Pinpoint the cell where the given text exists, returning its [X, Y] midpoint coordinate. 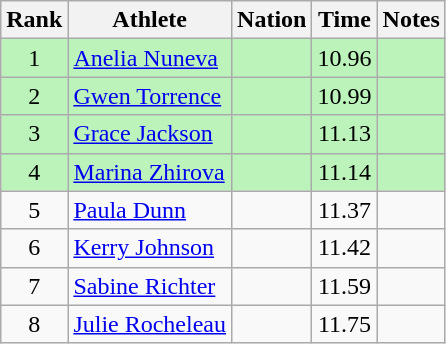
11.14 [344, 172]
3 [34, 134]
Nation [272, 20]
Athlete [150, 20]
Marina Zhirova [150, 172]
4 [34, 172]
Sabine Richter [150, 286]
2 [34, 96]
7 [34, 286]
11.59 [344, 286]
10.96 [344, 58]
Gwen Torrence [150, 96]
Paula Dunn [150, 210]
11.13 [344, 134]
Julie Rocheleau [150, 324]
6 [34, 248]
1 [34, 58]
11.75 [344, 324]
11.42 [344, 248]
Time [344, 20]
Anelia Nuneva [150, 58]
8 [34, 324]
5 [34, 210]
Grace Jackson [150, 134]
Notes [411, 20]
Kerry Johnson [150, 248]
11.37 [344, 210]
Rank [34, 20]
10.99 [344, 96]
